From the cell containing the given text, extract its center point as [X, Y] coordinate. 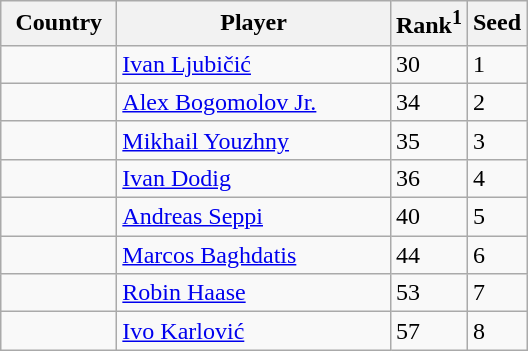
Mikhail Youzhny [254, 140]
7 [496, 293]
6 [496, 255]
3 [496, 140]
Robin Haase [254, 293]
30 [428, 64]
5 [496, 217]
Marcos Baghdatis [254, 255]
Andreas Seppi [254, 217]
Seed [496, 24]
36 [428, 178]
Rank1 [428, 24]
4 [496, 178]
Ivan Ljubičić [254, 64]
Country [59, 24]
Alex Bogomolov Jr. [254, 102]
Ivan Dodig [254, 178]
34 [428, 102]
1 [496, 64]
8 [496, 331]
53 [428, 293]
57 [428, 331]
44 [428, 255]
Ivo Karlović [254, 331]
35 [428, 140]
Player [254, 24]
2 [496, 102]
40 [428, 217]
